Return (x, y) of the center of cell containing provided text 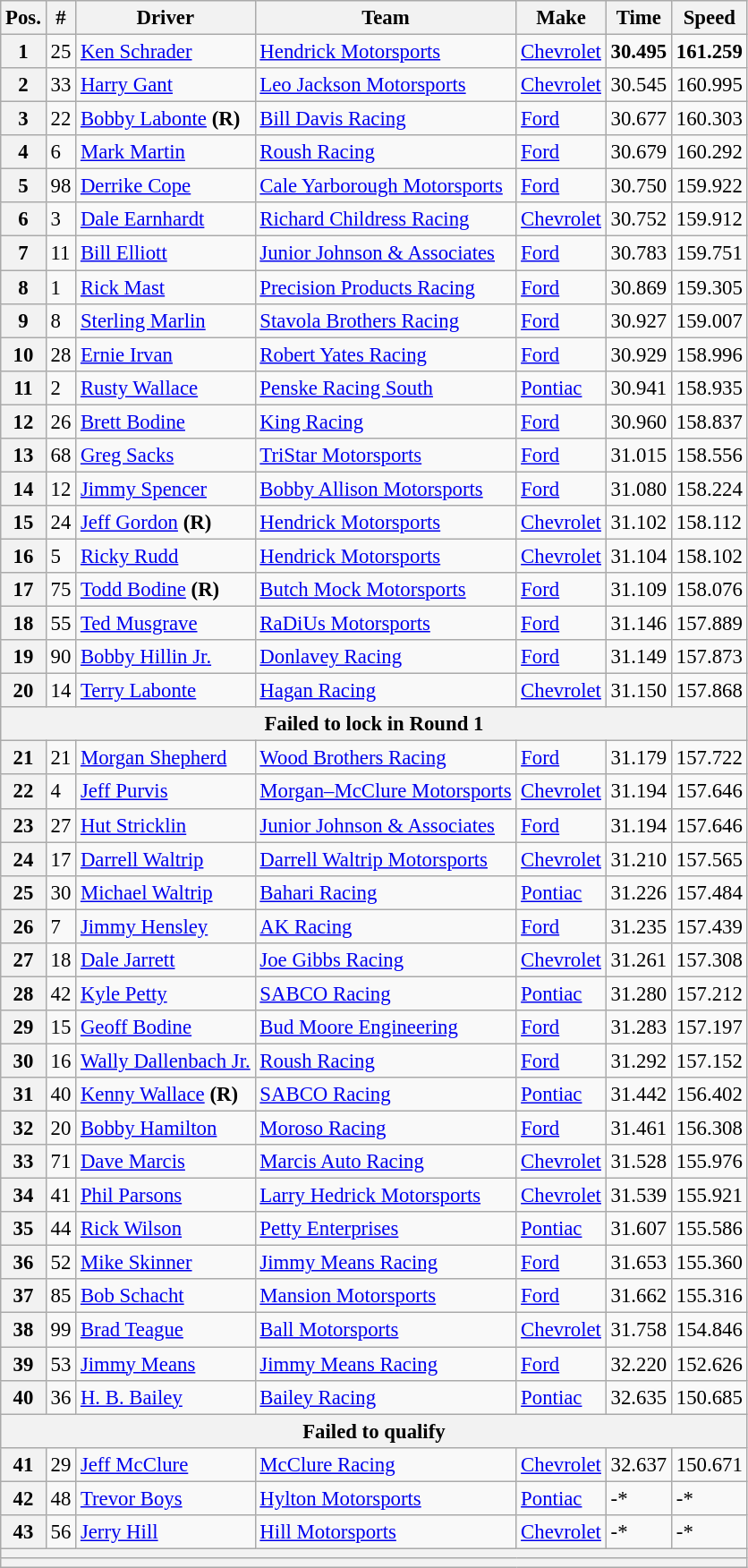
152.626 (709, 1364)
31.210 (639, 859)
159.007 (709, 320)
Phil Parsons (166, 1196)
Ernie Irvan (166, 354)
Terry Labonte (166, 691)
157.439 (709, 926)
155.360 (709, 1263)
71 (61, 1162)
Geoff Bodine (166, 1027)
31.235 (639, 926)
30.783 (639, 253)
160.995 (709, 85)
30.869 (639, 287)
31.607 (639, 1229)
31.283 (639, 1027)
31.539 (639, 1196)
Bill Davis Racing (386, 119)
157.873 (709, 657)
30.495 (639, 52)
Robert Yates Racing (386, 354)
159.305 (709, 287)
30.750 (639, 186)
Hill Motorsports (386, 1532)
Bobby Allison Motorsports (386, 489)
31.280 (639, 993)
31.179 (639, 758)
Brad Teague (166, 1330)
30.677 (639, 119)
43 (23, 1532)
155.586 (709, 1229)
159.912 (709, 219)
156.402 (709, 1095)
Precision Products Racing (386, 287)
Failed to lock in Round 1 (374, 724)
157.868 (709, 691)
Penske Racing South (386, 388)
31 (23, 1095)
30.927 (639, 320)
19 (23, 657)
Morgan–McClure Motorsports (386, 792)
Petty Enterprises (386, 1229)
McClure Racing (386, 1464)
Hagan Racing (386, 691)
Mansion Motorsports (386, 1297)
Wood Brothers Racing (386, 758)
158.112 (709, 523)
13 (23, 456)
155.921 (709, 1196)
Bobby Hamilton (166, 1129)
158.224 (709, 489)
H. B. Bailey (166, 1397)
155.316 (709, 1297)
Harry Gant (166, 85)
155.976 (709, 1162)
Wally Dallenbach Jr. (166, 1061)
Hut Stricklin (166, 825)
Ted Musgrave (166, 624)
68 (61, 456)
31.292 (639, 1061)
38 (23, 1330)
98 (61, 186)
161.259 (709, 52)
75 (61, 590)
31.080 (639, 489)
Bob Schacht (166, 1297)
Moroso Racing (386, 1129)
32.635 (639, 1397)
Jimmy Means (166, 1364)
Bobby Labonte (R) (166, 119)
Mark Martin (166, 152)
52 (61, 1263)
158.076 (709, 590)
31.102 (639, 523)
159.751 (709, 253)
10 (23, 354)
160.303 (709, 119)
150.685 (709, 1397)
Derrike Cope (166, 186)
157.152 (709, 1061)
37 (23, 1297)
Speed (709, 18)
159.922 (709, 186)
Joe Gibbs Racing (386, 960)
Rick Wilson (166, 1229)
157.565 (709, 859)
Make (561, 18)
Stavola Brothers Racing (386, 320)
Kenny Wallace (R) (166, 1095)
30.941 (639, 388)
157.889 (709, 624)
Ricky Rudd (166, 556)
48 (61, 1498)
158.837 (709, 422)
31.758 (639, 1330)
154.846 (709, 1330)
32 (23, 1129)
158.102 (709, 556)
Marcis Auto Racing (386, 1162)
RaDiUs Motorsports (386, 624)
Sterling Marlin (166, 320)
150.671 (709, 1464)
9 (23, 320)
31.442 (639, 1095)
31.150 (639, 691)
Team (386, 18)
53 (61, 1364)
Darrell Waltrip Motorsports (386, 859)
Kyle Petty (166, 993)
158.935 (709, 388)
157.308 (709, 960)
31.109 (639, 590)
Greg Sacks (166, 456)
158.996 (709, 354)
Jimmy Spencer (166, 489)
TriStar Motorsports (386, 456)
King Racing (386, 422)
Brett Bodine (166, 422)
Leo Jackson Motorsports (386, 85)
Bobby Hillin Jr. (166, 657)
Donlavey Racing (386, 657)
Trevor Boys (166, 1498)
Rusty Wallace (166, 388)
85 (61, 1297)
31.015 (639, 456)
32.637 (639, 1464)
44 (61, 1229)
Butch Mock Motorsports (386, 590)
34 (23, 1196)
30.679 (639, 152)
Todd Bodine (R) (166, 590)
# (61, 18)
31.653 (639, 1263)
55 (61, 624)
Bailey Racing (386, 1397)
Driver (166, 18)
Bahari Racing (386, 892)
Ball Motorsports (386, 1330)
31.528 (639, 1162)
Jeff McClure (166, 1464)
39 (23, 1364)
31.461 (639, 1129)
Richard Childress Racing (386, 219)
157.197 (709, 1027)
Jeff Purvis (166, 792)
Bill Elliott (166, 253)
Morgan Shepherd (166, 758)
90 (61, 657)
Hylton Motorsports (386, 1498)
Dave Marcis (166, 1162)
Pos. (23, 18)
Dale Earnhardt (166, 219)
156.308 (709, 1129)
158.556 (709, 456)
30.752 (639, 219)
99 (61, 1330)
30.929 (639, 354)
Ken Schrader (166, 52)
31.146 (639, 624)
35 (23, 1229)
31.261 (639, 960)
31.104 (639, 556)
30.960 (639, 422)
AK Racing (386, 926)
Rick Mast (166, 287)
Mike Skinner (166, 1263)
Darrell Waltrip (166, 859)
Dale Jarrett (166, 960)
Jeff Gordon (R) (166, 523)
31.226 (639, 892)
157.722 (709, 758)
Michael Waltrip (166, 892)
56 (61, 1532)
Jerry Hill (166, 1532)
30.545 (639, 85)
Jimmy Hensley (166, 926)
32.220 (639, 1364)
31.662 (639, 1297)
Time (639, 18)
157.212 (709, 993)
31.149 (639, 657)
Cale Yarborough Motorsports (386, 186)
23 (23, 825)
Bud Moore Engineering (386, 1027)
Larry Hedrick Motorsports (386, 1196)
160.292 (709, 152)
Failed to qualify (374, 1431)
157.484 (709, 892)
